Return [x, y] of the center of cell containing provided text 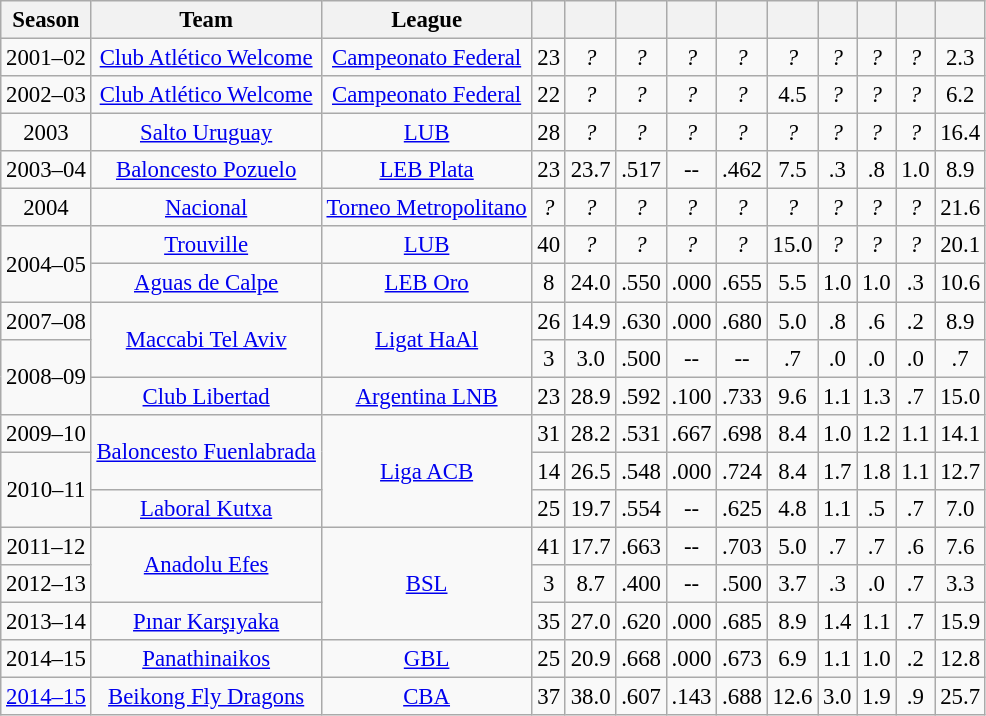
Trouville [206, 245]
7.6 [960, 546]
.548 [641, 471]
.625 [742, 509]
.680 [742, 321]
Nacional [206, 208]
2001–02 [46, 58]
2004–05 [46, 264]
.685 [742, 621]
1.7 [838, 471]
3.3 [960, 584]
22 [548, 95]
14.1 [960, 433]
1.3 [876, 396]
27.0 [590, 621]
.462 [742, 170]
14.9 [590, 321]
.668 [641, 659]
League [426, 20]
2007–08 [46, 321]
.698 [742, 433]
37 [548, 697]
10.6 [960, 283]
6.2 [960, 95]
Torneo Metropolitano [426, 208]
14 [548, 471]
Baloncesto Fuenlabrada [206, 452]
21.6 [960, 208]
2003–04 [46, 170]
28.2 [590, 433]
.5 [876, 509]
.554 [641, 509]
.9 [916, 697]
Baloncesto Pozuelo [206, 170]
38.0 [590, 697]
9.6 [792, 396]
16.4 [960, 133]
2012–13 [46, 584]
1.2 [876, 433]
Liga ACB [426, 470]
.663 [641, 546]
Panathinaikos [206, 659]
1.8 [876, 471]
Season [46, 20]
.688 [742, 697]
.100 [691, 396]
24.0 [590, 283]
Argentina LNB [426, 396]
Beikong Fly Dragons [206, 697]
4.5 [792, 95]
BSL [426, 584]
7.5 [792, 170]
12.6 [792, 697]
5.5 [792, 283]
26 [548, 321]
.673 [742, 659]
23.7 [590, 170]
6.9 [792, 659]
.620 [641, 621]
35 [548, 621]
.655 [742, 283]
.630 [641, 321]
Salto Uruguay [206, 133]
1.4 [838, 621]
2.3 [960, 58]
40 [548, 245]
12.8 [960, 659]
20.9 [590, 659]
26.5 [590, 471]
2003 [46, 133]
28 [548, 133]
12.7 [960, 471]
17.7 [590, 546]
.143 [691, 697]
.733 [742, 396]
2009–10 [46, 433]
CBA [426, 697]
.550 [641, 283]
8 [548, 283]
.703 [742, 546]
.400 [641, 584]
Maccabi Tel Aviv [206, 340]
20.1 [960, 245]
28.9 [590, 396]
Team [206, 20]
2013–14 [46, 621]
.592 [641, 396]
GBL [426, 659]
15.9 [960, 621]
3.7 [792, 584]
19.7 [590, 509]
.531 [641, 433]
41 [548, 546]
.667 [691, 433]
LEB Plata [426, 170]
LEB Oro [426, 283]
Anadolu Efes [206, 564]
2011–12 [46, 546]
.607 [641, 697]
2004 [46, 208]
Club Libertad [206, 396]
Ligat HaAl [426, 340]
.517 [641, 170]
Pınar Karşıyaka [206, 621]
1.9 [876, 697]
2010–11 [46, 490]
2008–09 [46, 376]
2002–03 [46, 95]
4.8 [792, 509]
7.0 [960, 509]
31 [548, 433]
Aguas de Calpe [206, 283]
Laboral Kutxa [206, 509]
.724 [742, 471]
25.7 [960, 697]
8.7 [590, 584]
